Identify which cell holds the provided text, then report its [x, y] central coordinate. 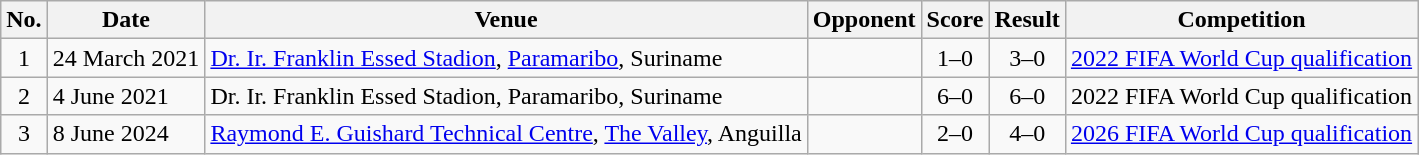
3 [24, 134]
2026 FIFA World Cup qualification [1241, 134]
4–0 [1027, 134]
3–0 [1027, 58]
2 [24, 96]
24 March 2021 [126, 58]
1 [24, 58]
1–0 [955, 58]
Opponent [864, 20]
4 June 2021 [126, 96]
Raymond E. Guishard Technical Centre, The Valley, Anguilla [506, 134]
No. [24, 20]
Date [126, 20]
2–0 [955, 134]
Result [1027, 20]
Score [955, 20]
8 June 2024 [126, 134]
Venue [506, 20]
Competition [1241, 20]
